Scan for the cell matching the given text and deliver its [x, y] coordinate at center. 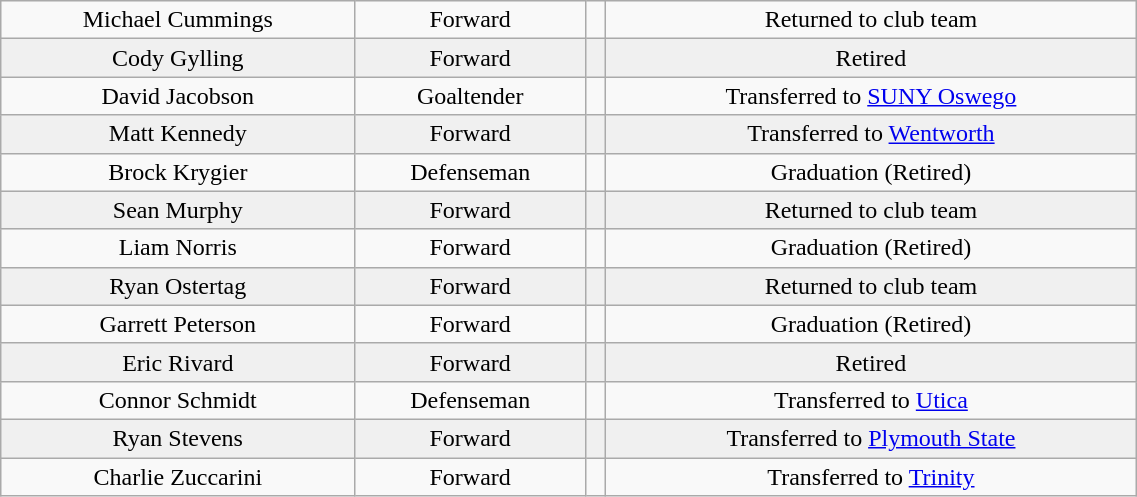
Goaltender [470, 96]
Transferred to SUNY Oswego [871, 96]
David Jacobson [178, 96]
Garrett Peterson [178, 324]
Transferred to Plymouth State [871, 438]
Ryan Stevens [178, 438]
Ryan Ostertag [178, 286]
Eric Rivard [178, 362]
Transferred to Utica [871, 400]
Transferred to Trinity [871, 477]
Matt Kennedy [178, 134]
Charlie Zuccarini [178, 477]
Liam Norris [178, 248]
Sean Murphy [178, 210]
Brock Krygier [178, 172]
Connor Schmidt [178, 400]
Transferred to Wentworth [871, 134]
Michael Cummings [178, 20]
Cody Gylling [178, 58]
